Locate the cell with the specified text and output its (X, Y) center coordinate. 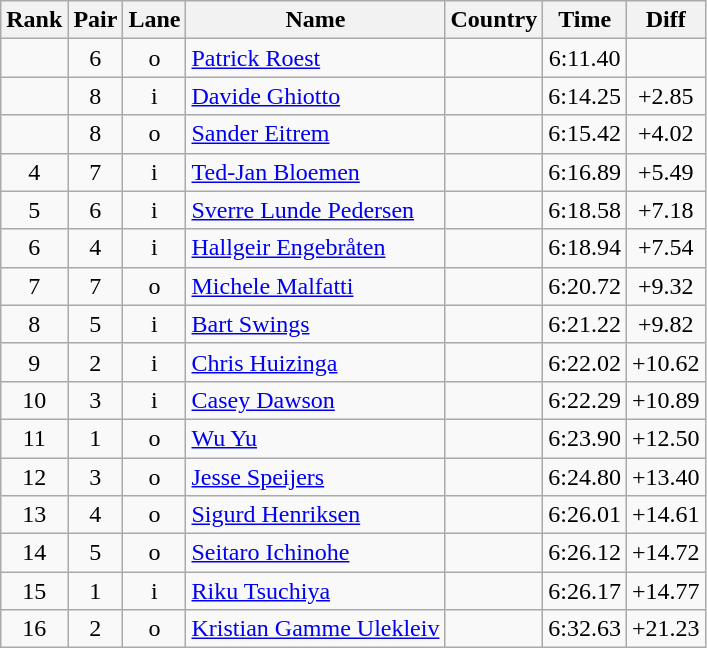
6:32.63 (585, 629)
+21.23 (666, 629)
+14.61 (666, 515)
Davide Ghiotto (316, 96)
Rank (34, 20)
6:22.02 (585, 362)
Jesse Speijers (316, 477)
Sander Eitrem (316, 134)
+13.40 (666, 477)
Chris Huizinga (316, 362)
+7.54 (666, 248)
6:26.01 (585, 515)
Diff (666, 20)
6:16.89 (585, 172)
+10.89 (666, 400)
6:22.29 (585, 400)
16 (34, 629)
Seitaro Ichinohe (316, 553)
15 (34, 591)
Country (494, 20)
Hallgeir Engebråten (316, 248)
Bart Swings (316, 324)
Name (316, 20)
13 (34, 515)
6:20.72 (585, 286)
6:18.58 (585, 210)
Pair (96, 20)
+5.49 (666, 172)
6:18.94 (585, 248)
6:14.25 (585, 96)
6:26.12 (585, 553)
Time (585, 20)
Lane (154, 20)
10 (34, 400)
+14.77 (666, 591)
Riku Tsuchiya (316, 591)
+12.50 (666, 438)
6:24.80 (585, 477)
14 (34, 553)
+7.18 (666, 210)
6:15.42 (585, 134)
12 (34, 477)
6:11.40 (585, 58)
+9.82 (666, 324)
Ted-Jan Bloemen (316, 172)
+14.72 (666, 553)
+10.62 (666, 362)
Sverre Lunde Pedersen (316, 210)
11 (34, 438)
Wu Yu (316, 438)
9 (34, 362)
6:23.90 (585, 438)
Kristian Gamme Ulekleiv (316, 629)
Michele Malfatti (316, 286)
Sigurd Henriksen (316, 515)
6:21.22 (585, 324)
Casey Dawson (316, 400)
Patrick Roest (316, 58)
+9.32 (666, 286)
+4.02 (666, 134)
6:26.17 (585, 591)
+2.85 (666, 96)
